Provide the [X, Y] coordinate of the cell's center where the given text is located.  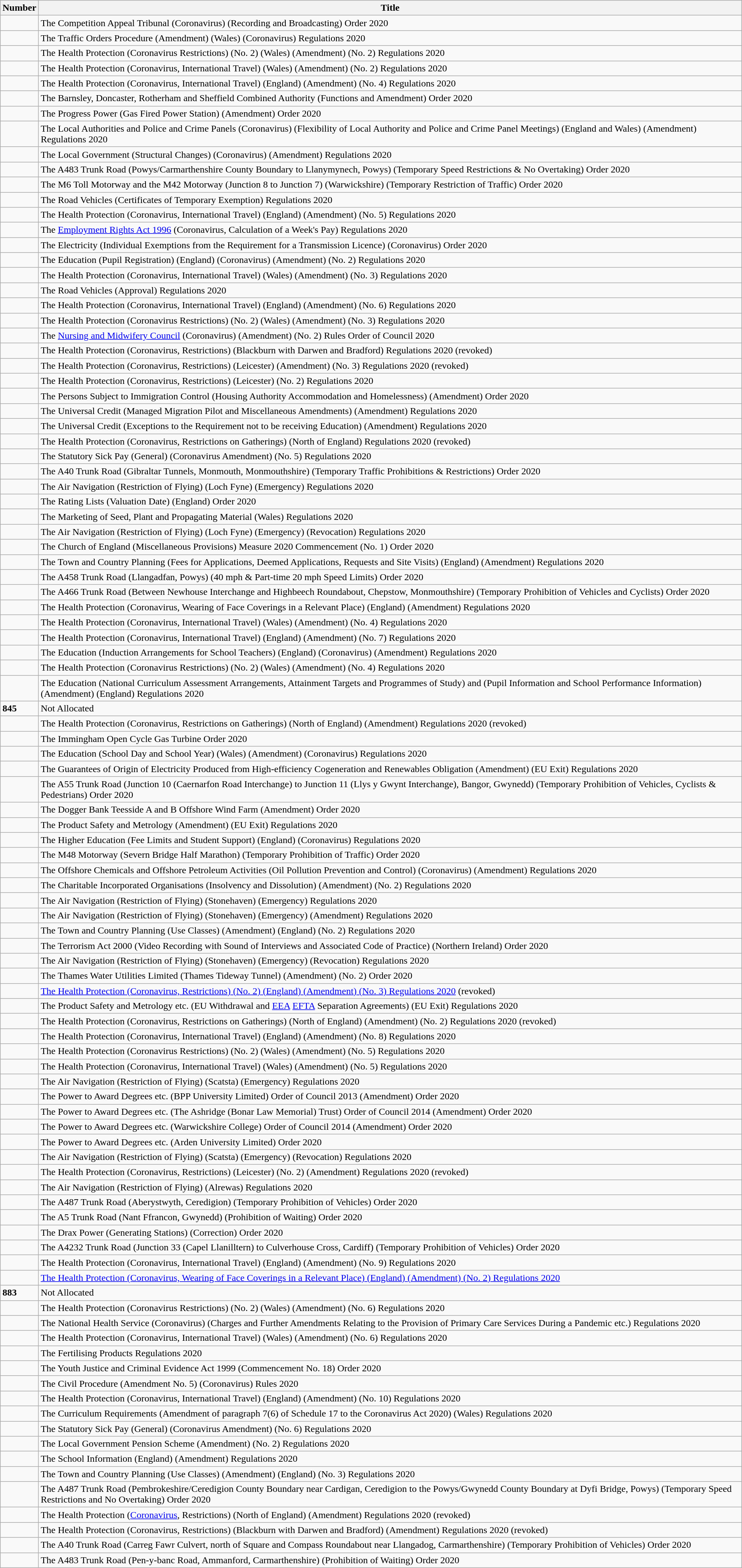
The Health Protection (Coronavirus, Restrictions) (North of England) (Amendment) Regulations 2020 (revoked) [390, 1515]
The Health Protection (Coronavirus, Restrictions) (No. 2) (England) (Amendment) (No. 3) Regulations 2020 (revoked) [390, 991]
The Employment Rights Act 1996 (Coronavirus, Calculation of a Week's Pay) Regulations 2020 [390, 230]
The Competition Appeal Tribunal (Coronavirus) (Recording and Broadcasting) Order 2020 [390, 23]
The Air Navigation (Restriction of Flying) (Alrewas) Regulations 2020 [390, 1187]
The Air Navigation (Restriction of Flying) (Scatsta) (Emergency) Regulations 2020 [390, 1081]
The Health Protection (Coronavirus, Restrictions) (Blackburn with Darwen and Bradford) (Amendment) Regulations 2020 (revoked) [390, 1530]
The Health Protection (Coronavirus, International Travel) (England) (Amendment) (No. 9) Regulations 2020 [390, 1263]
The Health Protection (Coronavirus, International Travel) (England) (Amendment) (No. 7) Regulations 2020 [390, 637]
883 [19, 1293]
The Progress Power (Gas Fired Power Station) (Amendment) Order 2020 [390, 113]
The Air Navigation (Restriction of Flying) (Scatsta) (Emergency) (Revocation) Regulations 2020 [390, 1157]
The Nursing and Midwifery Council (Coronavirus) (Amendment) (No. 2) Rules Order of Council 2020 [390, 335]
The Power to Award Degrees etc. (The Ashridge (Bonar Law Memorial) Trust) Order of Council 2014 (Amendment) Order 2020 [390, 1112]
The Higher Education (Fee Limits and Student Support) (England) (Coronavirus) Regulations 2020 [390, 840]
The Health Protection (Coronavirus Restrictions) (No. 2) (Wales) (Amendment) (No. 4) Regulations 2020 [390, 667]
The Education (Pupil Registration) (England) (Coronavirus) (Amendment) (No. 2) Regulations 2020 [390, 260]
The Air Navigation (Restriction of Flying) (Loch Fyne) (Emergency) (Revocation) Regulations 2020 [390, 532]
The Statutory Sick Pay (General) (Coronavirus Amendment) (No. 6) Regulations 2020 [390, 1429]
The Offshore Chemicals and Offshore Petroleum Activities (Oil Pollution Prevention and Control) (Coronavirus) (Amendment) Regulations 2020 [390, 870]
The Education (School Day and School Year) (Wales) (Amendment) (Coronavirus) Regulations 2020 [390, 754]
The Immingham Open Cycle Gas Turbine Order 2020 [390, 739]
The Persons Subject to Immigration Control (Housing Authority Accommodation and Homelessness) (Amendment) Order 2020 [390, 396]
The Health Protection (Coronavirus, Restrictions) (Leicester) (No. 2) (Amendment) Regulations 2020 (revoked) [390, 1172]
The Fertilising Products Regulations 2020 [390, 1353]
The Health Protection (Coronavirus, Wearing of Face Coverings in a Relevant Place) (England) (Amendment) Regulations 2020 [390, 607]
The Health Protection (Coronavirus, International Travel) (England) (Amendment) (No. 6) Regulations 2020 [390, 305]
The Road Vehicles (Approval) Regulations 2020 [390, 290]
The Health Protection (Coronavirus, International Travel) (England) (Amendment) (No. 5) Regulations 2020 [390, 215]
845 [19, 709]
The Universal Credit (Managed Migration Pilot and Miscellaneous Amendments) (Amendment) Regulations 2020 [390, 411]
The Guarantees of Origin of Electricity Produced from High-efficiency Cogeneration and Renewables Obligation (Amendment) (EU Exit) Regulations 2020 [390, 769]
The A458 Trunk Road (Llangadfan, Powys) (40 mph & Part-time 20 mph Speed Limits) Order 2020 [390, 577]
The Air Navigation (Restriction of Flying) (Loch Fyne) (Emergency) Regulations 2020 [390, 487]
The Health Protection (Coronavirus, International Travel) (Wales) (Amendment) (No. 5) Regulations 2020 [390, 1066]
The Health Protection (Coronavirus Restrictions) (No. 2) (Wales) (Amendment) (No. 2) Regulations 2020 [390, 53]
The Health Protection (Coronavirus, International Travel) (Wales) (Amendment) (No. 6) Regulations 2020 [390, 1338]
The Health Protection (Coronavirus Restrictions) (No. 2) (Wales) (Amendment) (No. 6) Regulations 2020 [390, 1308]
The Youth Justice and Criminal Evidence Act 1999 (Commencement No. 18) Order 2020 [390, 1368]
The Curriculum Requirements (Amendment of paragraph 7(6) of Schedule 17 to the Coronavirus Act 2020) (Wales) Regulations 2020 [390, 1413]
The Health Protection (Coronavirus, International Travel) (England) (Amendment) (No. 10) Regulations 2020 [390, 1398]
The Traffic Orders Procedure (Amendment) (Wales) (Coronavirus) Regulations 2020 [390, 38]
The Power to Award Degrees etc. (BPP University Limited) Order of Council 2013 (Amendment) Order 2020 [390, 1096]
The Air Navigation (Restriction of Flying) (Stonehaven) (Emergency) (Revocation) Regulations 2020 [390, 961]
The Air Navigation (Restriction of Flying) (Stonehaven) (Emergency) Regulations 2020 [390, 900]
The M6 Toll Motorway and the M42 Motorway (Junction 8 to Junction 7) (Warwickshire) (Temporary Restriction of Traffic) Order 2020 [390, 184]
The Civil Procedure (Amendment No. 5) (Coronavirus) Rules 2020 [390, 1383]
The A40 Trunk Road (Gibraltar Tunnels, Monmouth, Monmouthshire) (Temporary Traffic Prohibitions & Restrictions) Order 2020 [390, 472]
The Health Protection (Coronavirus, International Travel) (England) (Amendment) (No. 4) Regulations 2020 [390, 83]
The Dogger Bank Teesside A and B Offshore Wind Farm (Amendment) Order 2020 [390, 810]
The Health Protection (Coronavirus, International Travel) (Wales) (Amendment) (No. 4) Regulations 2020 [390, 622]
The Health Protection (Coronavirus, Restrictions on Gatherings) (North of England) (Amendment) (No. 2) Regulations 2020 (revoked) [390, 1021]
The Air Navigation (Restriction of Flying) (Stonehaven) (Emergency) (Amendment) Regulations 2020 [390, 915]
The Road Vehicles (Certificates of Temporary Exemption) Regulations 2020 [390, 199]
The Health Protection (Coronavirus, Restrictions) (Leicester) (Amendment) (No. 3) Regulations 2020 (revoked) [390, 366]
The Town and Country Planning (Use Classes) (Amendment) (England) (No. 2) Regulations 2020 [390, 930]
The Health Protection (Coronavirus Restrictions) (No. 2) (Wales) (Amendment) (No. 5) Regulations 2020 [390, 1051]
The A483 Trunk Road (Pen-y-banc Road, Ammanford, Carmarthenshire) (Prohibition of Waiting) Order 2020 [390, 1560]
The Product Safety and Metrology (Amendment) (EU Exit) Regulations 2020 [390, 825]
The Terrorism Act 2000 (Video Recording with Sound of Interviews and Associated Code of Practice) (Northern Ireland) Order 2020 [390, 946]
The Rating Lists (Valuation Date) (England) Order 2020 [390, 502]
The Marketing of Seed, Plant and Propagating Material (Wales) Regulations 2020 [390, 517]
The Health Protection (Coronavirus, Wearing of Face Coverings in a Relevant Place) (England) (Amendment) (No. 2) Regulations 2020 [390, 1278]
The Health Protection (Coronavirus, Restrictions) (Leicester) (No. 2) Regulations 2020 [390, 381]
The A487 Trunk Road (Aberystwyth, Ceredigion) (Temporary Prohibition of Vehicles) Order 2020 [390, 1202]
The Town and Country Planning (Fees for Applications, Deemed Applications, Requests and Site Visits) (England) (Amendment) Regulations 2020 [390, 562]
The Health Protection (Coronavirus Restrictions) (No. 2) (Wales) (Amendment) (No. 3) Regulations 2020 [390, 320]
The Barnsley, Doncaster, Rotherham and Sheffield Combined Authority (Functions and Amendment) Order 2020 [390, 98]
The School Information (England) (Amendment) Regulations 2020 [390, 1459]
The Health Protection (Coronavirus, Restrictions on Gatherings) (North of England) (Amendment) Regulations 2020 (revoked) [390, 724]
The Health Protection (Coronavirus, International Travel) (Wales) (Amendment) (No. 2) Regulations 2020 [390, 68]
The Local Government (Structural Changes) (Coronavirus) (Amendment) Regulations 2020 [390, 154]
The A4232 Trunk Road (Junction 33 (Capel Llanilltern) to Culverhouse Cross, Cardiff) (Temporary Prohibition of Vehicles) Order 2020 [390, 1248]
Title [390, 8]
The Health Protection (Coronavirus, Restrictions on Gatherings) (North of England) Regulations 2020 (revoked) [390, 441]
The Electricity (Individual Exemptions from the Requirement for a Transmission Licence) (Coronavirus) Order 2020 [390, 245]
The Thames Water Utilities Limited (Thames Tideway Tunnel) (Amendment) (No. 2) Order 2020 [390, 976]
The Health Protection (Coronavirus, International Travel) (Wales) (Amendment) (No. 3) Regulations 2020 [390, 275]
The Charitable Incorporated Organisations (Insolvency and Dissolution) (Amendment) (No. 2) Regulations 2020 [390, 885]
The Church of England (Miscellaneous Provisions) Measure 2020 Commencement (No. 1) Order 2020 [390, 547]
The Local Government Pension Scheme (Amendment) (No. 2) Regulations 2020 [390, 1444]
The A483 Trunk Road (Powys/Carmarthenshire County Boundary to Llanymynech, Powys) (Temporary Speed Restrictions & No Overtaking) Order 2020 [390, 169]
The Drax Power (Generating Stations) (Correction) Order 2020 [390, 1233]
The Power to Award Degrees etc. (Warwickshire College) Order of Council 2014 (Amendment) Order 2020 [390, 1127]
The Product Safety and Metrology etc. (EU Withdrawal and EEA EFTA Separation Agreements) (EU Exit) Regulations 2020 [390, 1006]
The Town and Country Planning (Use Classes) (Amendment) (England) (No. 3) Regulations 2020 [390, 1474]
The Statutory Sick Pay (General) (Coronavirus Amendment) (No. 5) Regulations 2020 [390, 456]
The Health Protection (Coronavirus, Restrictions) (Blackburn with Darwen and Bradford) Regulations 2020 (revoked) [390, 351]
The Universal Credit (Exceptions to the Requirement not to be receiving Education) (Amendment) Regulations 2020 [390, 426]
Number [19, 8]
The Health Protection (Coronavirus, International Travel) (England) (Amendment) (No. 8) Regulations 2020 [390, 1036]
The A5 Trunk Road (Nant Ffrancon, Gwynedd) (Prohibition of Waiting) Order 2020 [390, 1217]
The Education (Induction Arrangements for School Teachers) (England) (Coronavirus) (Amendment) Regulations 2020 [390, 652]
The M48 Motorway (Severn Bridge Half Marathon) (Temporary Prohibition of Traffic) Order 2020 [390, 855]
The Power to Award Degrees etc. (Arden University Limited) Order 2020 [390, 1142]
